Capture the cell that displays the provided text and extract its (x, y) central coordinate. 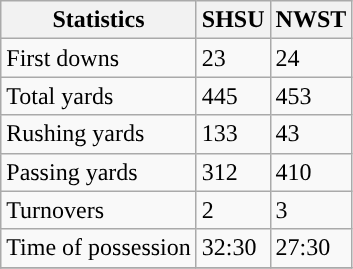
Rushing yards (99, 134)
NWST (311, 20)
32:30 (233, 248)
Turnovers (99, 210)
SHSU (233, 20)
453 (311, 96)
Passing yards (99, 172)
23 (233, 58)
445 (233, 96)
3 (311, 210)
410 (311, 172)
312 (233, 172)
Total yards (99, 96)
43 (311, 134)
2 (233, 210)
133 (233, 134)
First downs (99, 58)
27:30 (311, 248)
Statistics (99, 20)
24 (311, 58)
Time of possession (99, 248)
